Locate the cell with the specified text and output its (X, Y) center coordinate. 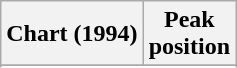
Peak position (189, 34)
Chart (1994) (72, 34)
